Detect which cell encompasses the target text, then output its [X, Y] center coordinate. 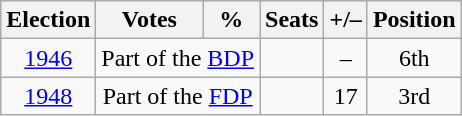
Part of the BDP [178, 58]
1948 [48, 96]
17 [346, 96]
– [346, 58]
1946 [48, 58]
Seats [292, 20]
6th [414, 58]
% [232, 20]
3rd [414, 96]
Votes [150, 20]
Part of the FDP [178, 96]
Position [414, 20]
Election [48, 20]
+/– [346, 20]
